Identify which cell holds the provided text, then report its (X, Y) central coordinate. 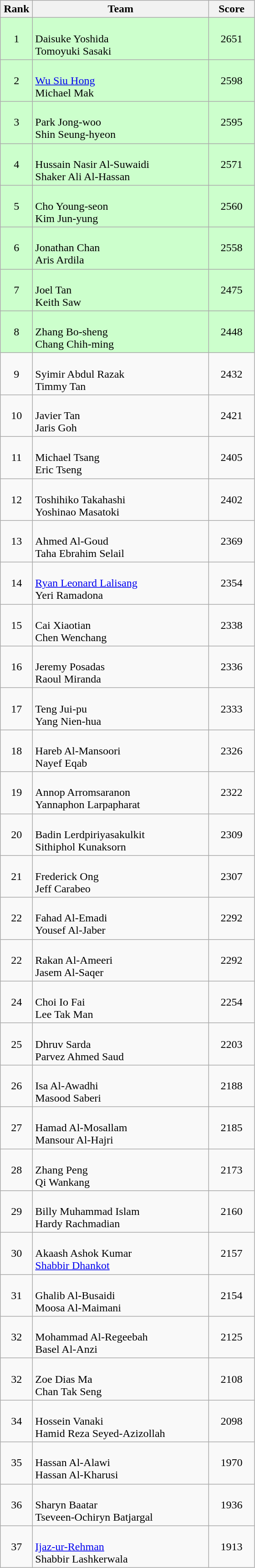
2160 (231, 1212)
26 (16, 1086)
16 (16, 667)
Park Jong-wooShin Seung-hyeon (121, 122)
11 (16, 457)
Sharyn BaatarTseveen-Ochiryn Batjargal (121, 1505)
2185 (231, 1128)
Daisuke YoshidaTomoyuki Sasaki (121, 39)
2651 (231, 39)
25 (16, 1044)
2098 (231, 1421)
21 (16, 876)
2333 (231, 709)
Choi Io FaiLee Tak Man (121, 1002)
2188 (231, 1086)
31 (16, 1295)
Frederick OngJeff Carabeo (121, 876)
29 (16, 1212)
Ryan Leonard LalisangYeri Ramadona (121, 583)
Fahad Al-EmadiYousef Al-Jaber (121, 918)
Annop ArromsaranonYannaphon Larpapharat (121, 793)
2598 (231, 81)
2432 (231, 374)
Joel TanKeith Saw (121, 290)
2326 (231, 751)
19 (16, 793)
27 (16, 1128)
20 (16, 835)
15 (16, 625)
Wu Siu HongMichael Mak (121, 81)
5 (16, 206)
37 (16, 1547)
Score (231, 9)
1913 (231, 1547)
2108 (231, 1379)
2309 (231, 835)
1970 (231, 1463)
Billy Muhammad IslamHardy Rachmadian (121, 1212)
2405 (231, 457)
Hareb Al-MansooriNayef Eqab (121, 751)
2421 (231, 415)
24 (16, 1002)
13 (16, 541)
Jeremy PosadasRaoul Miranda (121, 667)
Michael TsangEric Tseng (121, 457)
Jonathan ChanAris Ardila (121, 248)
Mohammad Al-RegeebahBasel Al-Anzi (121, 1337)
2322 (231, 793)
Ijaz-ur-RehmanShabbir Lashkerwala (121, 1547)
2338 (231, 625)
Cho Young-seonKim Jun-yung (121, 206)
17 (16, 709)
Zhang PengQi Wankang (121, 1169)
2203 (231, 1044)
1936 (231, 1505)
2448 (231, 332)
8 (16, 332)
2 (16, 81)
2475 (231, 290)
Ahmed Al-GoudTaha Ebrahim Selail (121, 541)
Badin LerdpiriyasakulkitSithiphol Kunaksorn (121, 835)
7 (16, 290)
2307 (231, 876)
18 (16, 751)
Hamad Al-MosallamMansour Al-Hajri (121, 1128)
Javier TanJaris Goh (121, 415)
2157 (231, 1254)
3 (16, 122)
2125 (231, 1337)
1 (16, 39)
Ghalib Al-BusaidiMoosa Al-Maimani (121, 1295)
Toshihiko TakahashiYoshinao Masatoki (121, 500)
Isa Al-AwadhiMasood Saberi (121, 1086)
Hossein VanakiHamid Reza Seyed-Azizollah (121, 1421)
2560 (231, 206)
2354 (231, 583)
2571 (231, 164)
6 (16, 248)
Akaash Ashok KumarShabbir Dhankot (121, 1254)
2173 (231, 1169)
Hussain Nasir Al-SuwaidiShaker Ali Al-Hassan (121, 164)
Dhruv SardaParvez Ahmed Saud (121, 1044)
2336 (231, 667)
2369 (231, 541)
Cai XiaotianChen Wenchang (121, 625)
28 (16, 1169)
30 (16, 1254)
14 (16, 583)
Team (121, 9)
Teng Jui-puYang Nien-hua (121, 709)
34 (16, 1421)
2402 (231, 500)
Rakan Al-AmeeriJasem Al-Saqer (121, 960)
Hassan Al-AlawiHassan Al-Kharusi (121, 1463)
9 (16, 374)
4 (16, 164)
2595 (231, 122)
10 (16, 415)
2558 (231, 248)
2154 (231, 1295)
Rank (16, 9)
Zoe Dias MaChan Tak Seng (121, 1379)
2254 (231, 1002)
12 (16, 500)
Syimir Abdul RazakTimmy Tan (121, 374)
Zhang Bo-shengChang Chih-ming (121, 332)
35 (16, 1463)
36 (16, 1505)
